Identify which cell holds the provided text, then report its (x, y) central coordinate. 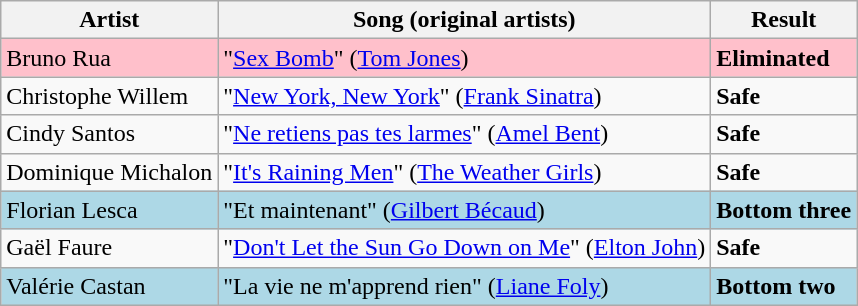
"New York, New York" (Frank Sinatra) (464, 96)
Valérie Castan (110, 286)
"Don't Let the Sun Go Down on Me" (Elton John) (464, 248)
Gaël Faure (110, 248)
Bruno Rua (110, 58)
Bottom three (784, 210)
Dominique Michalon (110, 172)
Bottom two (784, 286)
Florian Lesca (110, 210)
Song (original artists) (464, 20)
"Et maintenant" (Gilbert Bécaud) (464, 210)
Eliminated (784, 58)
Cindy Santos (110, 134)
"La vie ne m'apprend rien" (Liane Foly) (464, 286)
Artist (110, 20)
"It's Raining Men" (The Weather Girls) (464, 172)
"Ne retiens pas tes larmes" (Amel Bent) (464, 134)
"Sex Bomb" (Tom Jones) (464, 58)
Christophe Willem (110, 96)
Result (784, 20)
